Pinpoint the cell where the given text exists, returning its [X, Y] midpoint coordinate. 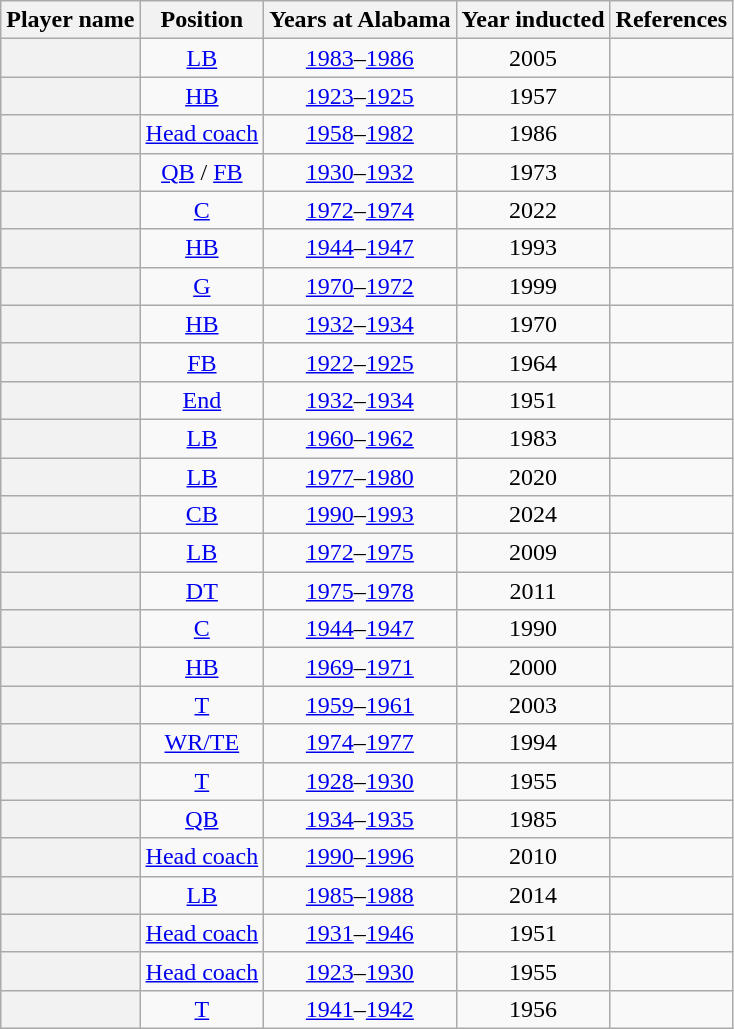
WR/TE [202, 743]
1934–1935 [360, 819]
1973 [533, 172]
2011 [533, 591]
2000 [533, 667]
1975–1978 [360, 591]
End [202, 400]
References [672, 20]
1994 [533, 743]
2003 [533, 705]
1931–1946 [360, 933]
Year inducted [533, 20]
1990–1993 [360, 515]
Years at Alabama [360, 20]
G [202, 286]
1990–1996 [360, 857]
1923–1930 [360, 971]
1958–1982 [360, 134]
Position [202, 20]
QB [202, 819]
1990 [533, 629]
1970–1972 [360, 286]
1964 [533, 362]
1993 [533, 248]
1956 [533, 1009]
1969–1971 [360, 667]
1977–1980 [360, 477]
2020 [533, 477]
2022 [533, 210]
2009 [533, 553]
Player name [70, 20]
2010 [533, 857]
FB [202, 362]
1960–1962 [360, 438]
1970 [533, 324]
1985 [533, 819]
1930–1932 [360, 172]
2024 [533, 515]
1999 [533, 286]
1972–1974 [360, 210]
DT [202, 591]
1983–1986 [360, 58]
1959–1961 [360, 705]
1986 [533, 134]
1923–1925 [360, 96]
2014 [533, 895]
2005 [533, 58]
1957 [533, 96]
1941–1942 [360, 1009]
1928–1930 [360, 781]
1922–1925 [360, 362]
QB / FB [202, 172]
1974–1977 [360, 743]
CB [202, 515]
1972–1975 [360, 553]
1985–1988 [360, 895]
1983 [533, 438]
